Identify which cell holds the provided text, then report its [x, y] central coordinate. 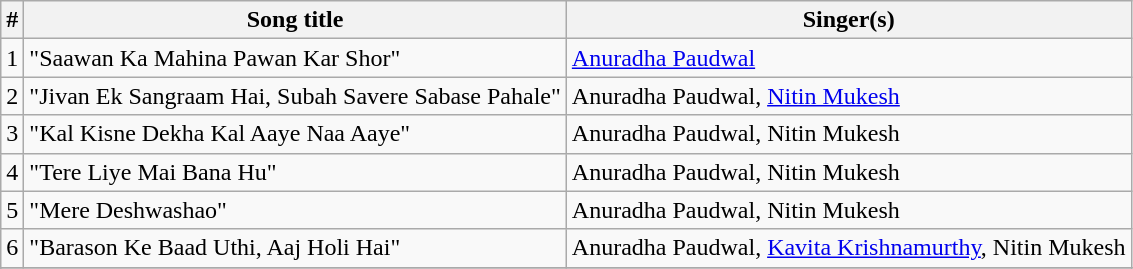
3 [12, 134]
2 [12, 96]
Song title [296, 20]
Anuradha Paudwal, Kavita Krishnamurthy, Nitin Mukesh [848, 248]
5 [12, 210]
"Tere Liye Mai Bana Hu" [296, 172]
"Jivan Ek Sangraam Hai, Subah Savere Sabase Pahale" [296, 96]
Singer(s) [848, 20]
Anuradha Paudwal [848, 58]
"Barason Ke Baad Uthi, Aaj Holi Hai" [296, 248]
4 [12, 172]
6 [12, 248]
1 [12, 58]
# [12, 20]
"Mere Deshwashao" [296, 210]
"Kal Kisne Dekha Kal Aaye Naa Aaye" [296, 134]
"Saawan Ka Mahina Pawan Kar Shor" [296, 58]
